Detect which cell encompasses the target text, then output its (x, y) center coordinate. 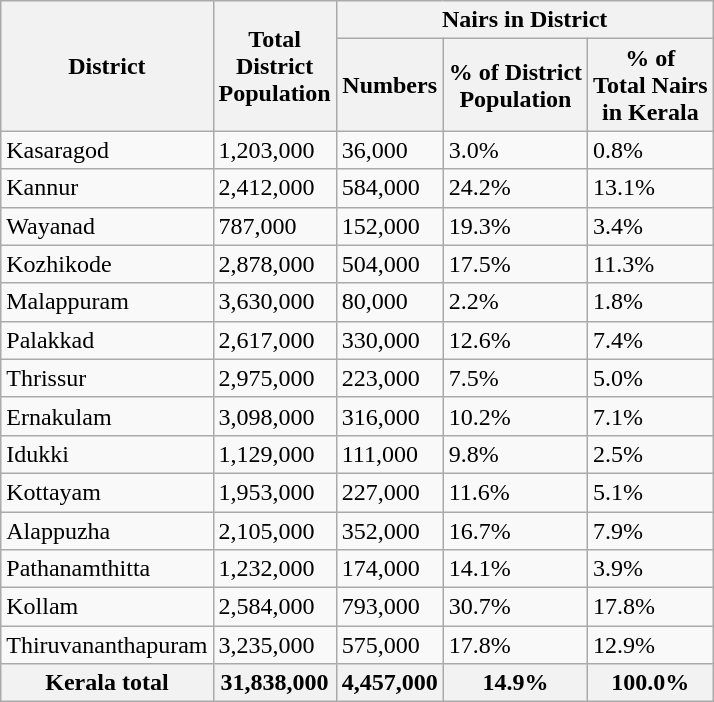
Pathanamthitta (107, 569)
11.6% (515, 492)
2,105,000 (274, 531)
111,000 (390, 454)
227,000 (390, 492)
TotalDistrictPopulation (274, 66)
14.1% (515, 569)
Idukki (107, 454)
1,203,000 (274, 150)
1,232,000 (274, 569)
% of DistrictPopulation (515, 85)
504,000 (390, 264)
2,878,000 (274, 264)
2.2% (515, 302)
7.5% (515, 378)
7.1% (651, 416)
10.2% (515, 416)
3.4% (651, 226)
13.1% (651, 188)
5.1% (651, 492)
Kannur (107, 188)
Palakkad (107, 340)
11.3% (651, 264)
1,129,000 (274, 454)
District (107, 66)
Kozhikode (107, 264)
% ofTotal Nairsin Kerala (651, 85)
1,953,000 (274, 492)
36,000 (390, 150)
100.0% (651, 683)
30.7% (515, 607)
3,630,000 (274, 302)
2.5% (651, 454)
787,000 (274, 226)
3.9% (651, 569)
1.8% (651, 302)
4,457,000 (390, 683)
174,000 (390, 569)
80,000 (390, 302)
Nairs in District (524, 20)
9.8% (515, 454)
24.2% (515, 188)
5.0% (651, 378)
14.9% (515, 683)
352,000 (390, 531)
Alappuzha (107, 531)
Malappuram (107, 302)
223,000 (390, 378)
Wayanad (107, 226)
0.8% (651, 150)
2,975,000 (274, 378)
575,000 (390, 645)
16.7% (515, 531)
316,000 (390, 416)
2,412,000 (274, 188)
12.9% (651, 645)
3.0% (515, 150)
17.5% (515, 264)
Numbers (390, 85)
Thrissur (107, 378)
2,584,000 (274, 607)
Kerala total (107, 683)
3,235,000 (274, 645)
584,000 (390, 188)
Kottayam (107, 492)
Kasaragod (107, 150)
330,000 (390, 340)
7.9% (651, 531)
Ernakulam (107, 416)
793,000 (390, 607)
2,617,000 (274, 340)
152,000 (390, 226)
19.3% (515, 226)
3,098,000 (274, 416)
7.4% (651, 340)
31,838,000 (274, 683)
12.6% (515, 340)
Kollam (107, 607)
Thiruvananthapuram (107, 645)
